Identify which cell holds the provided text, then report its [X, Y] central coordinate. 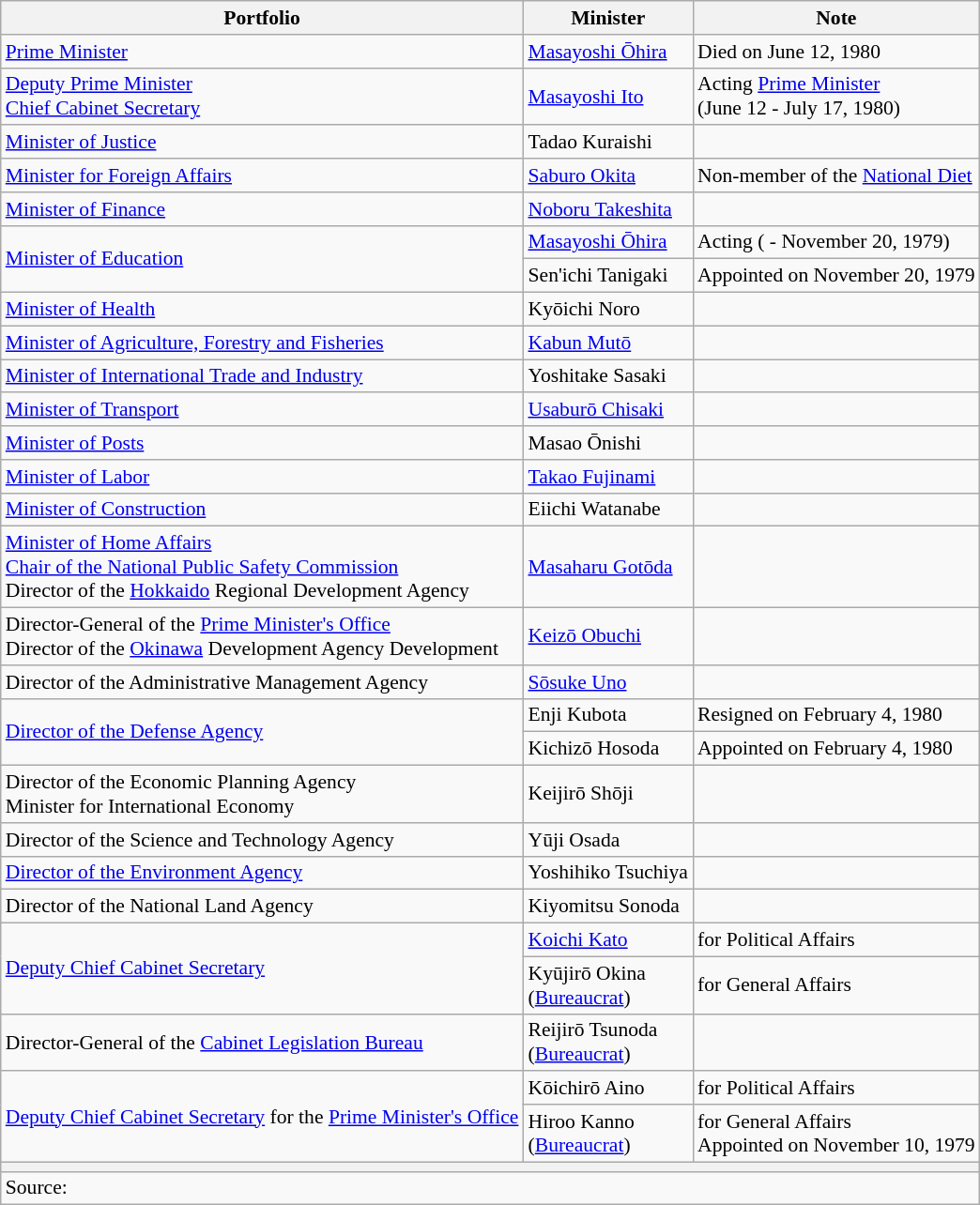
Tadao Kuraishi [608, 143]
Director of the Science and Technology Agency [263, 840]
Note [836, 18]
Minister [608, 18]
Portfolio [263, 18]
Prime Minister [263, 52]
Non-member of the National Diet [836, 175]
Sen'ichi Tanigaki [608, 276]
for General AffairsAppointed on November 10, 1979 [836, 1134]
Resigned on February 4, 1980 [836, 715]
for General Affairs [836, 985]
Director of the Administrative Management Agency [263, 682]
Saburo Okita [608, 175]
Reijirō Tsunoda(Bureaucrat) [608, 1042]
Minister of Transport [263, 410]
Director of the Economic Planning AgencyMinister for International Economy [263, 794]
Minister of Education [263, 259]
Minister for Foreign Affairs [263, 175]
Minister of Health [263, 310]
Kiyomitsu Sonoda [608, 907]
Director of the National Land Agency [263, 907]
Yūji Osada [608, 840]
Source: [490, 1188]
Keijirō Shōji [608, 794]
Acting ( - November 20, 1979) [836, 242]
Kabun Mutō [608, 343]
Appointed on February 4, 1980 [836, 749]
Director-General of the Cabinet Legislation Bureau [263, 1042]
Minister of Posts [263, 443]
Yoshitake Sasaki [608, 376]
Kyūjirō Okina(Bureaucrat) [608, 985]
Keizō Obuchi [608, 636]
Minister of Justice [263, 143]
Yoshihiko Tsuchiya [608, 873]
Deputy Chief Cabinet Secretary for the Prime Minister's Office [263, 1117]
Enji Kubota [608, 715]
Sōsuke Uno [608, 682]
Director of the Defense Agency [263, 732]
Appointed on November 20, 1979 [836, 276]
Koichi Kato [608, 940]
Deputy Chief Cabinet Secretary [263, 969]
Kyōichi Noro [608, 310]
Masayoshi Ito [608, 96]
Hiroo Kanno(Bureaucrat) [608, 1134]
Usaburō Chisaki [608, 410]
Director-General of the Prime Minister's OfficeDirector of the Okinawa Development Agency Development [263, 636]
Masao Ōnishi [608, 443]
Deputy Prime MinisterChief Cabinet Secretary [263, 96]
Died on June 12, 1980 [836, 52]
Masaharu Gotōda [608, 567]
Minister of Finance [263, 209]
Takao Fujinami [608, 477]
Noboru Takeshita [608, 209]
Kōichirō Aino [608, 1089]
Minister of Construction [263, 510]
Minister of International Trade and Industry [263, 376]
Minister of Labor [263, 477]
Director of the Environment Agency [263, 873]
Kichizō Hosoda [608, 749]
Acting Prime Minister(June 12 - July 17, 1980) [836, 96]
Minister of Agriculture, Forestry and Fisheries [263, 343]
Minister of Home AffairsChair of the National Public Safety CommissionDirector of the Hokkaido Regional Development Agency [263, 567]
Eiichi Watanabe [608, 510]
